Pinpoint the cell where the given text exists, returning its [X, Y] midpoint coordinate. 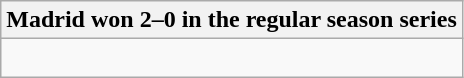
Madrid won 2–0 in the regular season series [232, 20]
